Detect which cell encompasses the target text, then output its (x, y) center coordinate. 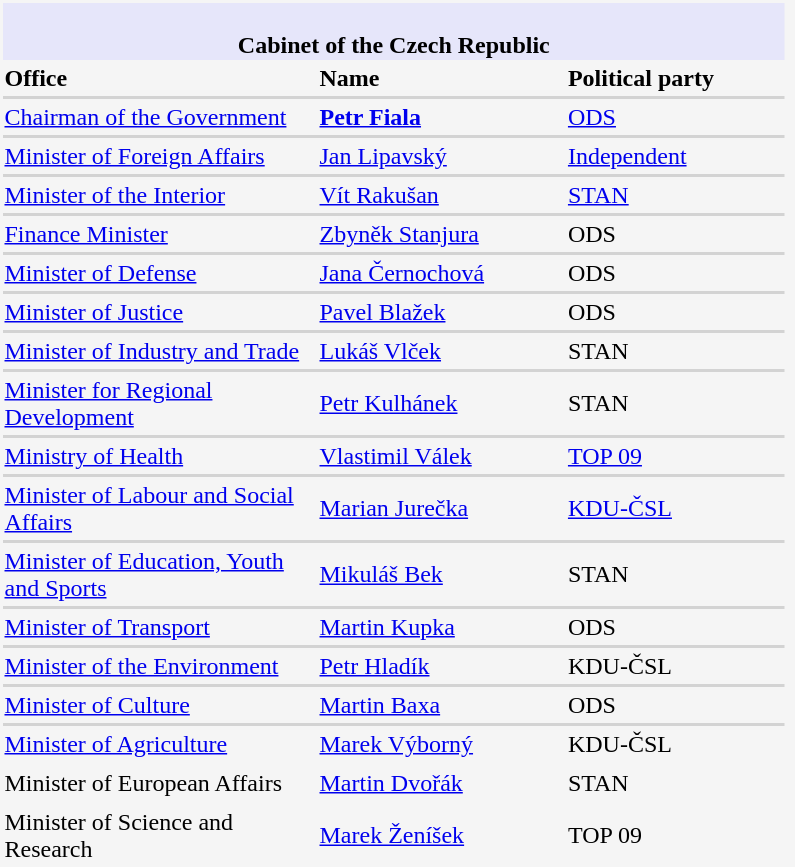
Independent (675, 156)
Chairman of the Government (159, 117)
Marek Výborný (440, 744)
Office (159, 78)
Martin Dvořák (440, 783)
Petr Fiala (440, 117)
Martin Kupka (440, 627)
Minister of Defense (159, 273)
Lukáš Vlček (440, 351)
Minister of the Environment (159, 666)
Marian Jurečka (440, 508)
Minister of Industry and Trade (159, 351)
Minister of Education, Youth and Sports (159, 574)
Jan Lipavský (440, 156)
Name (440, 78)
Minister of Justice (159, 312)
Minister of Foreign Affairs (159, 156)
Pavel Blažek (440, 312)
Marek Ženíšek (440, 836)
Petr Hladík (440, 666)
Minister of European Affairs (159, 783)
Minister of Labour and Social Affairs (159, 508)
Petr Kulhánek (440, 404)
Minister of Transport (159, 627)
Finance Minister (159, 234)
Mikuláš Bek (440, 574)
Minister of Science and Research (159, 836)
Political party (675, 78)
Cabinet of the Czech Republic (394, 32)
Zbyněk Stanjura (440, 234)
Vít Rakušan (440, 195)
Minister of Culture (159, 705)
Minister of Agriculture (159, 744)
Minister of the Interior (159, 195)
Martin Baxa (440, 705)
Ministry of Health (159, 456)
Jana Černochová (440, 273)
Minister for Regional Development (159, 404)
Vlastimil Válek (440, 456)
